Scan for the cell matching the given text and deliver its (x, y) coordinate at center. 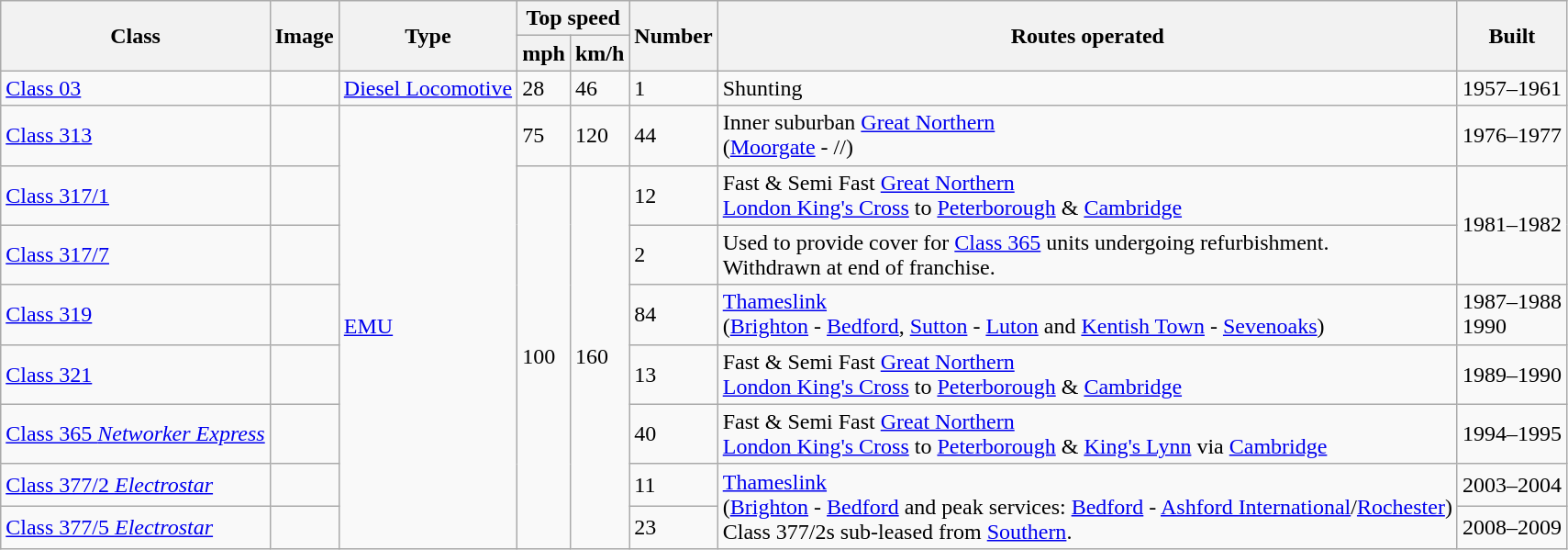
Top speed (573, 18)
km/h (599, 53)
1 (673, 88)
Class 319 (136, 314)
120 (599, 136)
40 (673, 433)
2008–2009 (1512, 527)
1981–1982 (1512, 225)
Class 317/1 (136, 195)
2003–2004 (1512, 485)
Number (673, 36)
mph (544, 53)
Class 377/2 Electrostar (136, 485)
EMU (428, 327)
2 (673, 255)
Thameslink(Brighton - Bedford, Sutton - Luton and Kentish Town - Sevenoaks) (1087, 314)
23 (673, 527)
Inner suburban Great Northern(Moorgate - //) (1087, 136)
1994–1995 (1512, 433)
Class (136, 36)
12 (673, 195)
Used to provide cover for Class 365 units undergoing refurbishment.Withdrawn at end of franchise. (1087, 255)
44 (673, 136)
Type (428, 36)
75 (544, 136)
Class 321 (136, 375)
Image (305, 36)
160 (599, 356)
Class 317/7 (136, 255)
11 (673, 485)
84 (673, 314)
1976–1977 (1512, 136)
Shunting (1087, 88)
Diesel Locomotive (428, 88)
Class 313 (136, 136)
28 (544, 88)
13 (673, 375)
1987–1988 1990 (1512, 314)
100 (544, 356)
Thameslink(Brighton - Bedford and peak services: Bedford - Ashford International/Rochester) Class 377/2s sub-leased from Southern. (1087, 506)
Class 365 Networker Express (136, 433)
Class 03 (136, 88)
Class 377/5 Electrostar (136, 527)
Built (1512, 36)
Routes operated (1087, 36)
1957–1961 (1512, 88)
46 (599, 88)
Fast & Semi Fast Great NorthernLondon King's Cross to Peterborough & King's Lynn via Cambridge (1087, 433)
1989–1990 (1512, 375)
